Return (X, Y) of the center of cell containing provided text 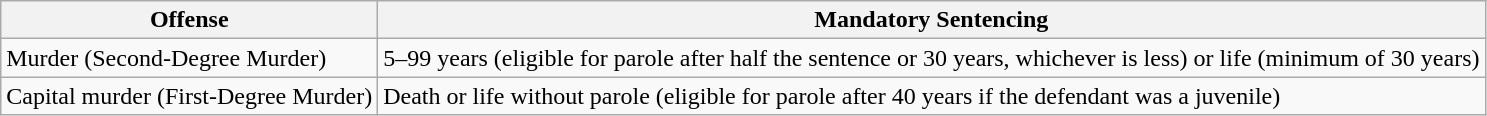
Offense (190, 20)
Capital murder (First-Degree Murder) (190, 96)
Death or life without parole (eligible for parole after 40 years if the defendant was a juvenile) (932, 96)
Murder (Second-Degree Murder) (190, 58)
5–99 years (eligible for parole after half the sentence or 30 years, whichever is less) or life (minimum of 30 years) (932, 58)
Mandatory Sentencing (932, 20)
